Detect which cell encompasses the target text, then output its [x, y] center coordinate. 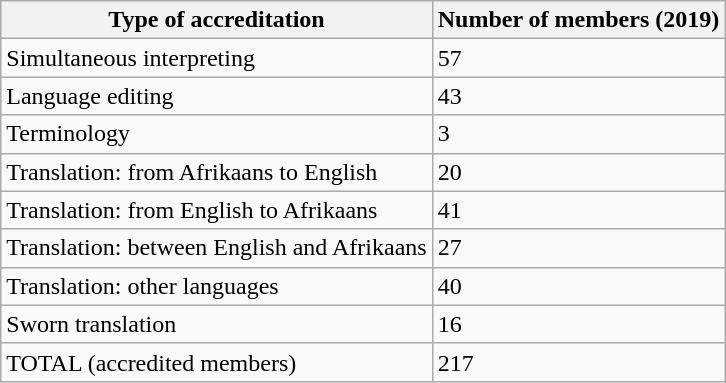
217 [578, 362]
40 [578, 286]
Terminology [216, 134]
Number of members (2019) [578, 20]
57 [578, 58]
Translation: from Afrikaans to English [216, 172]
TOTAL (accredited members) [216, 362]
43 [578, 96]
16 [578, 324]
Translation: from English to Afrikaans [216, 210]
Translation: between English and Afrikaans [216, 248]
20 [578, 172]
3 [578, 134]
Simultaneous interpreting [216, 58]
27 [578, 248]
Translation: other languages [216, 286]
Type of accreditation [216, 20]
Language editing [216, 96]
41 [578, 210]
Sworn translation [216, 324]
